Detect which cell encompasses the target text, then output its (x, y) center coordinate. 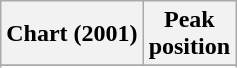
Chart (2001) (72, 34)
Peakposition (189, 34)
